Determine the (x, y) coordinate at the center of the cell enclosing the given text.  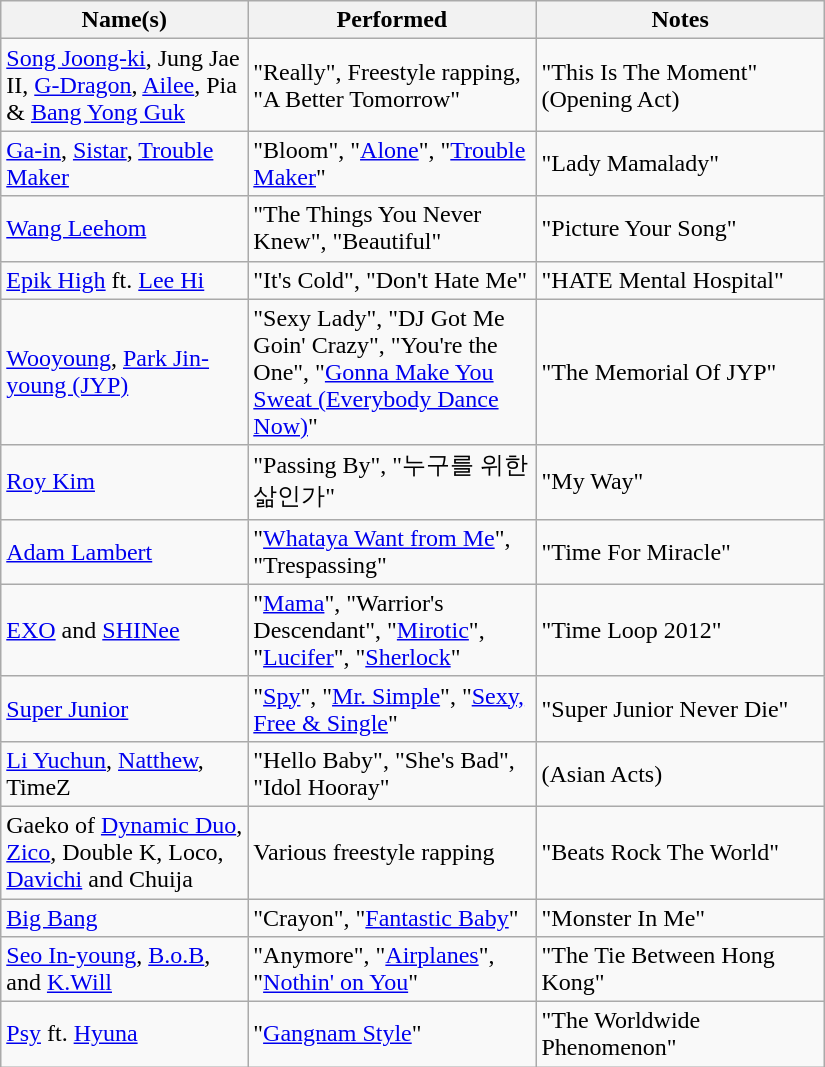
"Bloom", "Alone", "Trouble Maker" (392, 164)
"Really", Freestyle rapping, "A Better Tomorrow" (392, 85)
"This Is The Moment" (Opening Act) (680, 85)
Psy ft. Hyuna (124, 1034)
"Monster In Me" (680, 917)
Gaeko of Dynamic Duo, Zico, Double K, Loco, Davichi and Chuija (124, 852)
Various freestyle rapping (392, 852)
Song Joong-ki, Jung Jae II, G-Dragon, Ailee, Pia & Bang Yong Guk (124, 85)
"The Memorial Of JYP" (680, 372)
"The Tie Between Hong Kong" (680, 970)
"Super Junior Never Die" (680, 708)
Wooyoung, Park Jin-young (JYP) (124, 372)
"It's Cold", "Don't Hate Me" (392, 280)
"Sexy Lady", "DJ Got Me Goin' Crazy", "You're the One", "Gonna Make You Sweat (Everybody Dance Now)" (392, 372)
Super Junior (124, 708)
Ga-in, Sistar, Trouble Maker (124, 164)
"Mama", "Warrior's Descendant", "Mirotic", "Lucifer", "Sherlock" (392, 630)
"Hello Baby", "She's Bad", "Idol Hooray" (392, 774)
Roy Kim (124, 482)
"Crayon", "Fantastic Baby" (392, 917)
Notes (680, 20)
Performed (392, 20)
"Picture Your Song" (680, 228)
"Passing By", "누구를 위한 삶인가" (392, 482)
"Lady Mamalady" (680, 164)
Li Yuchun, Natthew, TimeZ (124, 774)
"Gangnam Style" (392, 1034)
Epik High ft. Lee Hi (124, 280)
"Time Loop 2012" (680, 630)
EXO and SHINee (124, 630)
"Spy", "Mr. Simple", "Sexy, Free & Single" (392, 708)
Seo In-young, B.o.B, and K.Will (124, 970)
(Asian Acts) (680, 774)
Big Bang (124, 917)
"My Way" (680, 482)
Adam Lambert (124, 552)
"HATE Mental Hospital" (680, 280)
"The Worldwide Phenomenon" (680, 1034)
"Whataya Want from Me", "Trespassing" (392, 552)
"Time For Miracle" (680, 552)
Name(s) (124, 20)
"Beats Rock The World" (680, 852)
Wang Leehom (124, 228)
"The Things You Never Knew", "Beautiful" (392, 228)
"Anymore", "Airplanes", "Nothin' on You" (392, 970)
